Locate the cell with the specified text and output its (x, y) center coordinate. 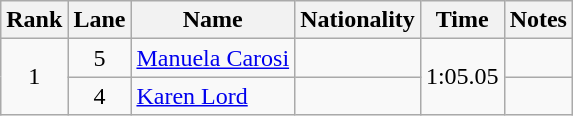
Lane (100, 20)
Rank (34, 20)
4 (100, 96)
1:05.05 (462, 77)
Manuela Carosi (213, 58)
Notes (538, 20)
Time (462, 20)
1 (34, 77)
Name (213, 20)
5 (100, 58)
Karen Lord (213, 96)
Nationality (358, 20)
